Find where the given text appears and provide that cell's center as [x, y] coordinate. 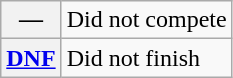
Did not compete [146, 20]
Did not finish [146, 58]
DNF [31, 58]
— [31, 20]
